From the cell containing the given text, extract its center point as (X, Y) coordinate. 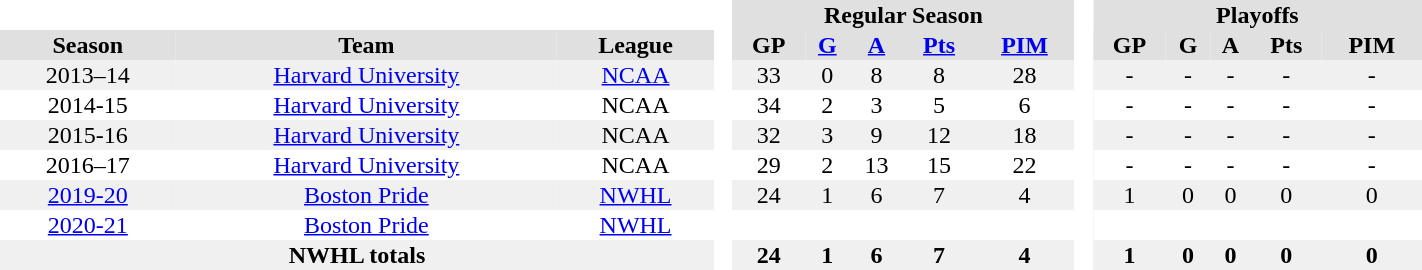
2020-21 (88, 225)
29 (768, 165)
22 (1024, 165)
2015-16 (88, 135)
2013–14 (88, 75)
Playoffs (1258, 15)
Regular Season (903, 15)
13 (876, 165)
League (636, 45)
Season (88, 45)
NWHL totals (357, 255)
15 (940, 165)
34 (768, 105)
Team (366, 45)
9 (876, 135)
12 (940, 135)
2016–17 (88, 165)
28 (1024, 75)
32 (768, 135)
2014-15 (88, 105)
2019-20 (88, 195)
18 (1024, 135)
33 (768, 75)
5 (940, 105)
